Scan for the cell matching the given text and deliver its (x, y) coordinate at center. 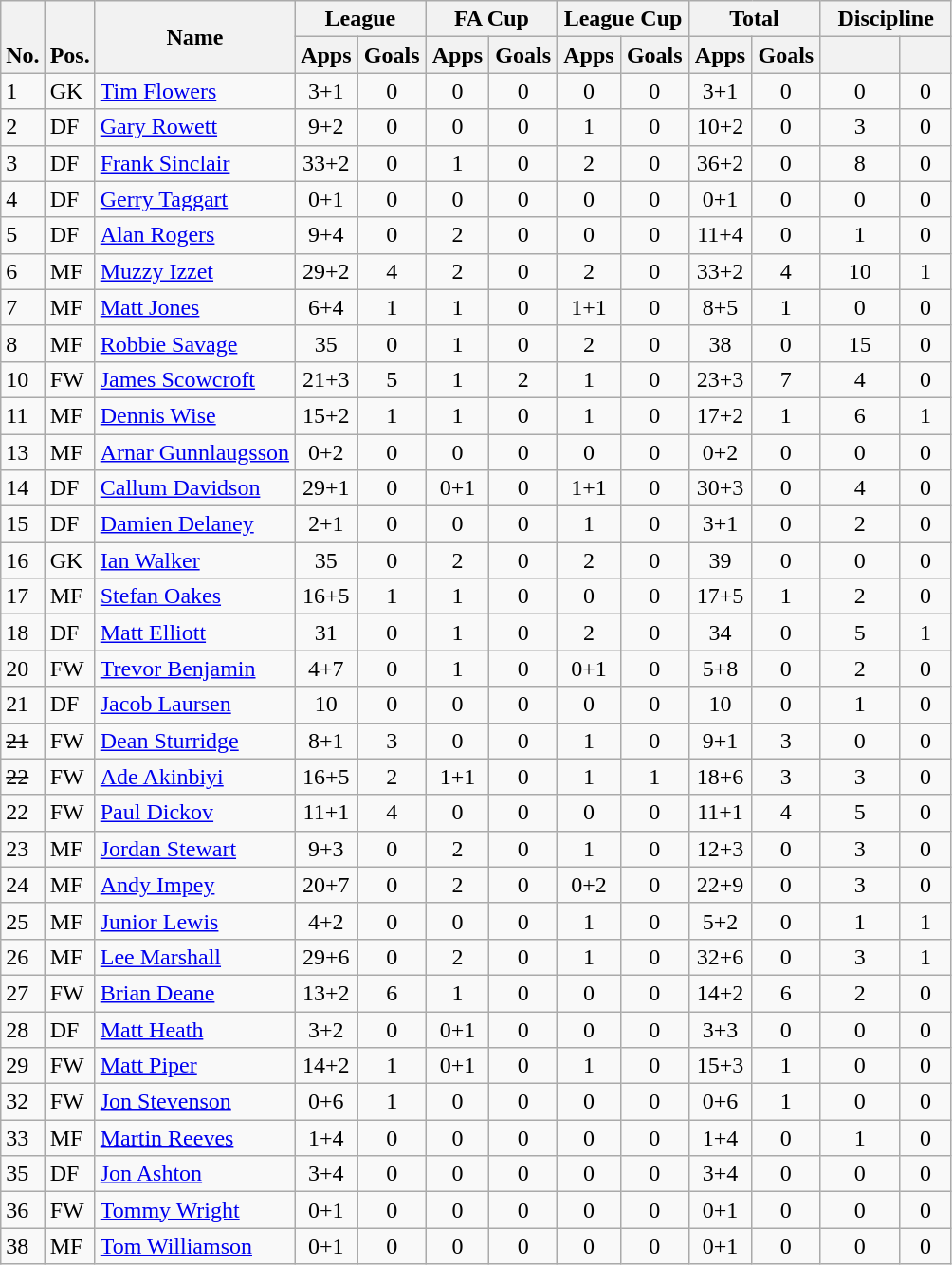
9+2 (326, 127)
18+6 (721, 777)
28 (23, 1029)
8+5 (721, 307)
32 (23, 1102)
Muzzy Izzet (194, 271)
Name (194, 37)
Arnar Gunnlaugsson (194, 452)
29+2 (326, 271)
13+2 (326, 993)
17+2 (721, 415)
11 (23, 415)
10+2 (721, 127)
Jon Ashton (194, 1174)
Stefan Oakes (194, 596)
Dennis Wise (194, 415)
Frank Sinclair (194, 163)
33 (23, 1138)
39 (721, 560)
Discipline (886, 19)
29 (23, 1066)
Martin Reeves (194, 1138)
League (360, 19)
24 (23, 885)
20+7 (326, 885)
Damien Delaney (194, 524)
13 (23, 452)
29+1 (326, 488)
23 (23, 849)
FA Cup (491, 19)
9+3 (326, 849)
8+1 (326, 741)
17+5 (721, 596)
Total (755, 19)
14 (23, 488)
17 (23, 596)
20 (23, 669)
12+3 (721, 849)
James Scowcroft (194, 379)
Dean Sturridge (194, 741)
31 (326, 632)
Brian Deane (194, 993)
15+2 (326, 415)
Robbie Savage (194, 343)
Tom Williamson (194, 1246)
League Cup (624, 19)
Jacob Laursen (194, 705)
3+2 (326, 1029)
Alan Rogers (194, 235)
Pos. (70, 37)
5+2 (721, 921)
Matt Piper (194, 1066)
Tim Flowers (194, 91)
Gary Rowett (194, 127)
Andy Impey (194, 885)
25 (23, 921)
15+3 (721, 1066)
9+1 (721, 741)
30+3 (721, 488)
5+8 (721, 669)
Junior Lewis (194, 921)
36+2 (721, 163)
34 (721, 632)
Ian Walker (194, 560)
36 (23, 1210)
6+4 (326, 307)
21+3 (326, 379)
Trevor Benjamin (194, 669)
Matt Jones (194, 307)
4+7 (326, 669)
No. (23, 37)
Lee Marshall (194, 957)
Callum Davidson (194, 488)
27 (23, 993)
3+3 (721, 1029)
Jon Stevenson (194, 1102)
Matt Heath (194, 1029)
Matt Elliott (194, 632)
Gerry Taggart (194, 199)
Paul Dickov (194, 813)
32+6 (721, 957)
18 (23, 632)
4+2 (326, 921)
9+4 (326, 235)
29+6 (326, 957)
11+4 (721, 235)
Tommy Wright (194, 1210)
Ade Akinbiyi (194, 777)
26 (23, 957)
23+3 (721, 379)
2+1 (326, 524)
22+9 (721, 885)
Jordan Stewart (194, 849)
16 (23, 560)
